Find where the given text appears and provide that cell's center as [x, y] coordinate. 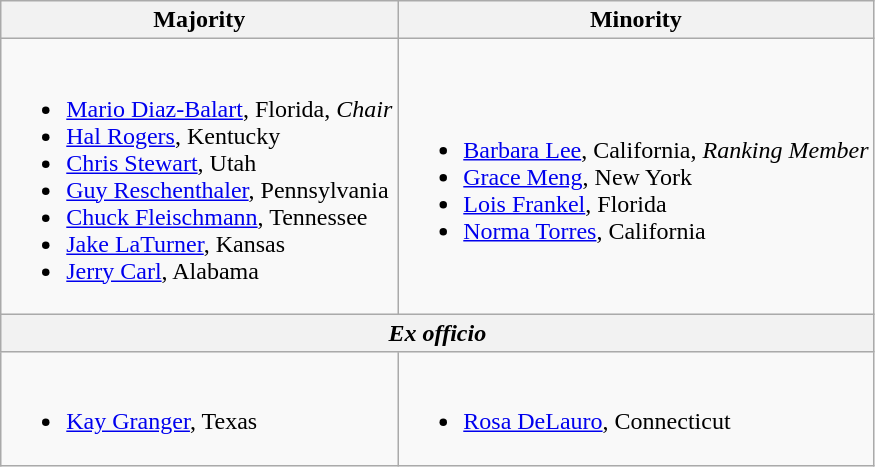
Ex officio [438, 333]
Barbara Lee, California, Ranking MemberGrace Meng, New YorkLois Frankel, FloridaNorma Torres, California [636, 176]
Majority [200, 20]
Minority [636, 20]
Kay Granger, Texas [200, 408]
Rosa DeLauro, Connecticut [636, 408]
